Provide the (X, Y) coordinate of the cell's center where the given text is located.  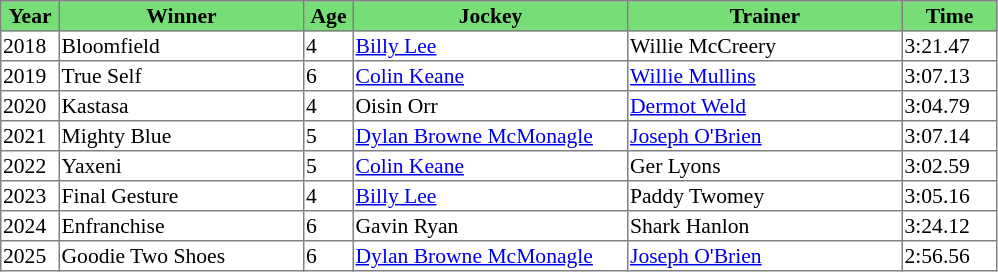
Shark Hanlon (765, 226)
Yaxeni (181, 166)
3:02.59 (949, 166)
Winner (181, 16)
Mighty Blue (181, 136)
Enfranchise (181, 226)
True Self (181, 76)
2020 (30, 106)
2023 (30, 196)
2024 (30, 226)
Oisin Orr (490, 106)
2025 (30, 256)
Gavin Ryan (490, 226)
Trainer (765, 16)
3:24.12 (949, 226)
Year (30, 16)
Final Gesture (181, 196)
3:21.47 (949, 46)
Willie Mullins (765, 76)
2019 (30, 76)
3:04.79 (949, 106)
3:07.13 (949, 76)
Bloomfield (181, 46)
Goodie Two Shoes (181, 256)
Jockey (490, 16)
2:56.56 (949, 256)
Willie McCreery (765, 46)
Time (949, 16)
Kastasa (181, 106)
3:05.16 (949, 196)
Paddy Twomey (765, 196)
2022 (30, 166)
2021 (30, 136)
Age (329, 16)
Ger Lyons (765, 166)
3:07.14 (949, 136)
2018 (30, 46)
Dermot Weld (765, 106)
